Identify which cell holds the provided text, then report its [X, Y] central coordinate. 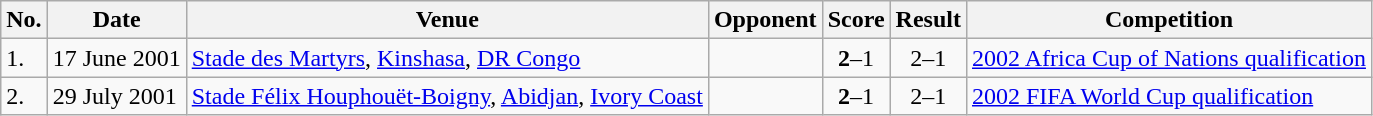
2002 FIFA World Cup qualification [1168, 96]
Stade Félix Houphouët-Boigny, Abidjan, Ivory Coast [447, 96]
2002 Africa Cup of Nations qualification [1168, 58]
Result [928, 20]
2. [24, 96]
17 June 2001 [116, 58]
Opponent [765, 20]
Score [856, 20]
1. [24, 58]
Stade des Martyrs, Kinshasa, DR Congo [447, 58]
Competition [1168, 20]
29 July 2001 [116, 96]
No. [24, 20]
Venue [447, 20]
Date [116, 20]
